For the text-containing cell, return its midpoint in [x, y] coordinate format. 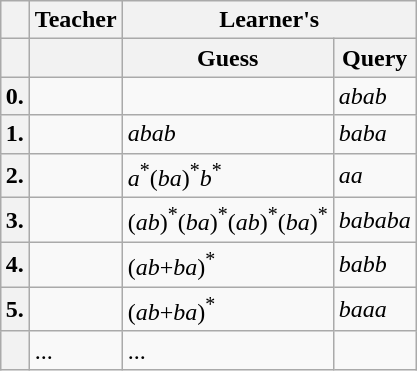
baba [374, 134]
1. [14, 134]
Guess [228, 58]
Query [374, 58]
Learner's [269, 20]
3. [14, 220]
baaa [374, 310]
babb [374, 264]
4. [14, 264]
bababa [374, 220]
0. [14, 96]
2. [14, 176]
Teacher [76, 20]
aa [374, 176]
5. [14, 310]
(ab)*(ba)*(ab)*(ba)* [228, 220]
a*(ba)*b* [228, 176]
